Return [X, Y] of the center of cell containing provided text 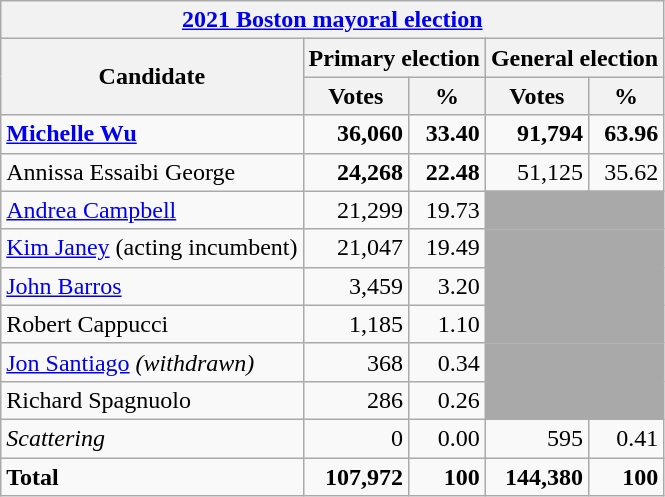
368 [356, 362]
Annissa Essaibi George [152, 172]
Robert Cappucci [152, 324]
Andrea Campbell [152, 210]
General election [574, 58]
0.00 [446, 438]
107,972 [356, 477]
63.96 [626, 134]
John Barros [152, 286]
21,047 [356, 248]
2021 Boston mayoral election [332, 20]
0 [356, 438]
Michelle Wu [152, 134]
595 [536, 438]
24,268 [356, 172]
0.34 [446, 362]
21,299 [356, 210]
91,794 [536, 134]
3.20 [446, 286]
Kim Janey (acting incumbent) [152, 248]
Total [152, 477]
35.62 [626, 172]
51,125 [536, 172]
0.41 [626, 438]
1.10 [446, 324]
286 [356, 400]
Candidate [152, 77]
22.48 [446, 172]
19.73 [446, 210]
3,459 [356, 286]
1,185 [356, 324]
Richard Spagnuolo [152, 400]
144,380 [536, 477]
Primary election [394, 58]
19.49 [446, 248]
Jon Santiago (withdrawn) [152, 362]
Scattering [152, 438]
36,060 [356, 134]
0.26 [446, 400]
33.40 [446, 134]
